Return [X, Y] of the center of cell containing provided text 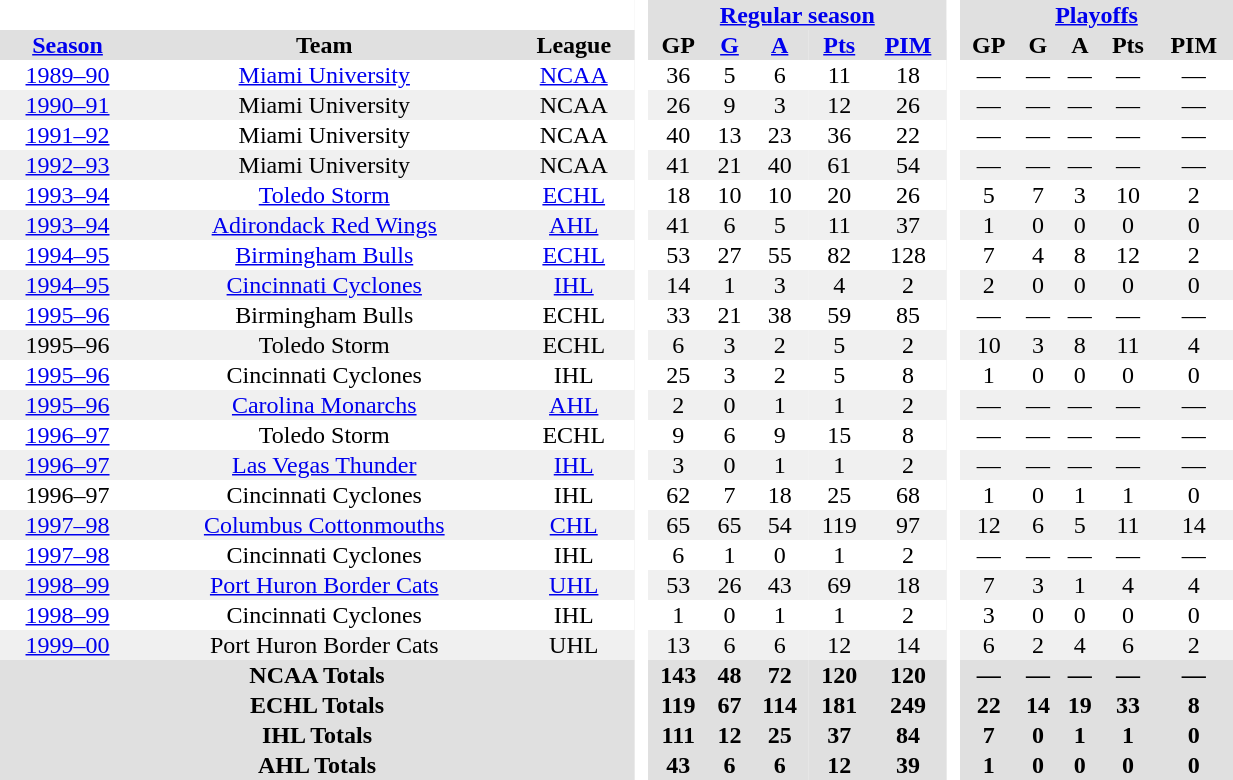
1999–00 [68, 645]
Team [324, 45]
67 [730, 705]
23 [779, 135]
62 [678, 495]
Season [68, 45]
Playoffs [1097, 15]
15 [840, 435]
55 [779, 255]
19 [1080, 705]
1989–90 [68, 75]
59 [840, 315]
69 [840, 585]
68 [908, 495]
1991–92 [68, 135]
181 [840, 705]
61 [840, 165]
39 [908, 765]
AHL Totals [317, 765]
Las Vegas Thunder [324, 465]
Adirondack Red Wings [324, 225]
48 [730, 675]
111 [678, 735]
82 [840, 255]
97 [908, 525]
27 [730, 255]
114 [779, 705]
128 [908, 255]
1990–91 [68, 105]
Regular season [798, 15]
NCAA Totals [317, 675]
20 [840, 195]
IHL Totals [317, 735]
Carolina Monarchs [324, 405]
Columbus Cottonmouths [324, 525]
143 [678, 675]
CHL [574, 525]
85 [908, 315]
84 [908, 735]
ECHL Totals [317, 705]
249 [908, 705]
38 [779, 315]
72 [779, 675]
1992–93 [68, 165]
League [574, 45]
